Return the [x, y] coordinate for the center point of the cell that contains the specified text.  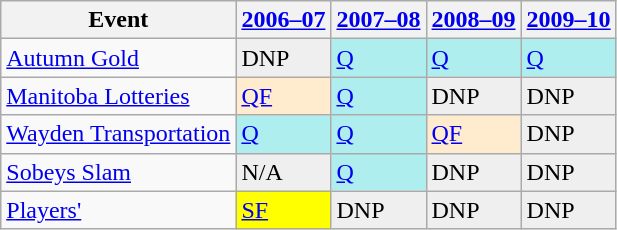
Players' [118, 210]
SF [284, 210]
Manitoba Lotteries [118, 96]
Sobeys Slam [118, 172]
2006–07 [284, 20]
Event [118, 20]
2009–10 [568, 20]
Autumn Gold [118, 58]
2007–08 [378, 20]
N/A [284, 172]
2008–09 [474, 20]
Wayden Transportation [118, 134]
